Search for the cell housing the specified text and yield its (X, Y) center coordinate. 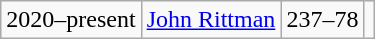
2020–present (71, 20)
237–78 (322, 20)
John Rittman (211, 20)
